From the cell containing the given text, extract its center point as (x, y) coordinate. 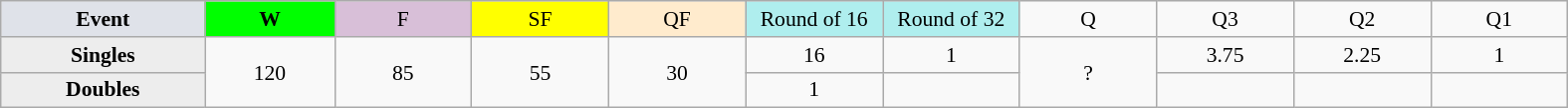
? (1088, 72)
F (403, 19)
55 (541, 72)
Round of 32 (951, 19)
W (270, 19)
3.75 (1226, 55)
QF (677, 19)
Q1 (1499, 19)
Round of 16 (814, 19)
Q2 (1362, 19)
Singles (104, 55)
16 (814, 55)
Doubles (104, 90)
120 (270, 72)
Q3 (1226, 19)
2.25 (1362, 55)
SF (541, 19)
85 (403, 72)
Event (104, 19)
30 (677, 72)
Q (1088, 19)
